Pinpoint the cell where the given text exists, returning its [X, Y] midpoint coordinate. 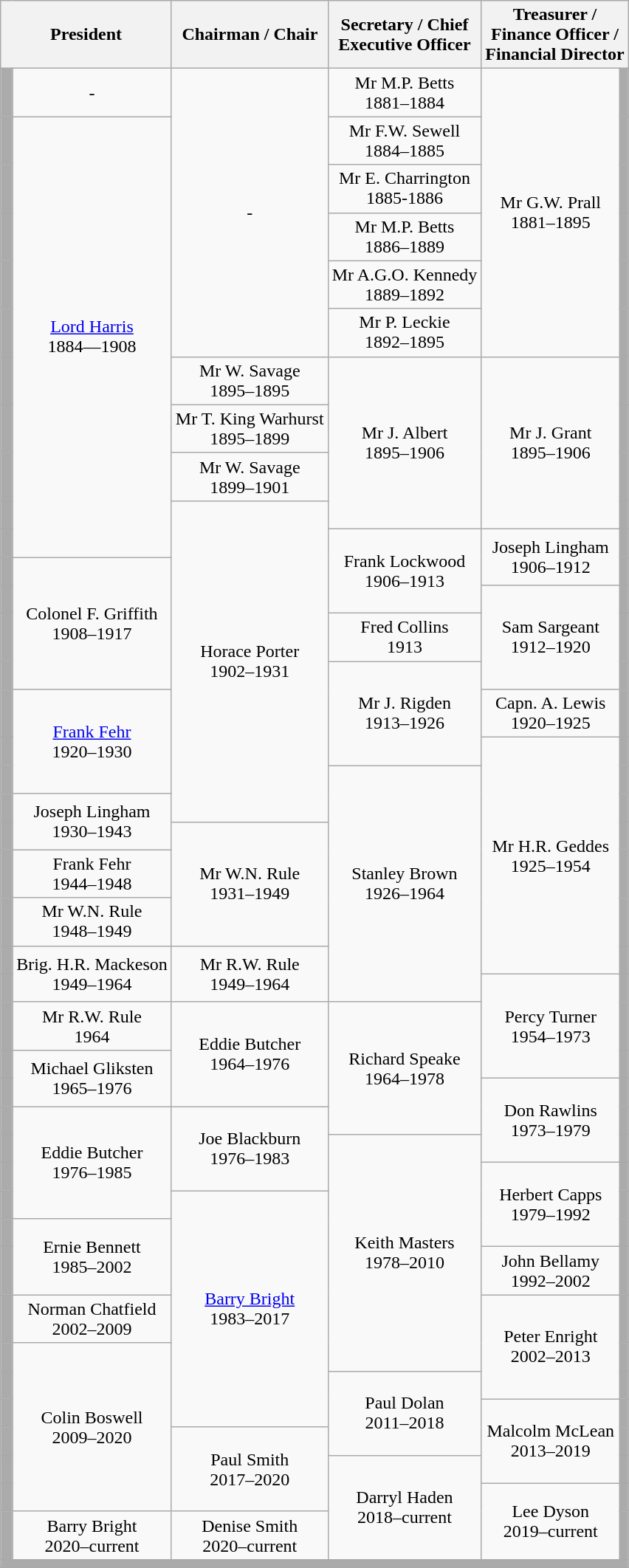
President [86, 35]
Mr M.P. Betts1881–1884 [405, 93]
Mr E. Charrington1885-1886 [405, 189]
Mr R.W. Rule1949–1964 [250, 974]
Lee Dyson2019–current [551, 1521]
Joseph Lingham1906–1912 [551, 557]
Eddie Butcher1964–1976 [250, 1054]
Don Rawlins1973–1979 [551, 1120]
Darryl Haden2018–current [405, 1507]
Malcolm McLean2013–2019 [551, 1441]
Barry Bright2020–current [92, 1536]
Joe Blackburn1976–1983 [250, 1148]
Lord Harris1884––1908 [92, 337]
Denise Smith2020–current [250, 1536]
Michael Gliksten1965–1976 [92, 1078]
Fred Collins1913 [405, 638]
Mr J. Albert1895–1906 [405, 443]
Colonel F. Griffith1908–1917 [92, 623]
Frank Lockwood1906–1913 [405, 571]
Mr G.W. Prall1881–1895 [551, 213]
Mr P. Leckie1892–1895 [405, 332]
Brig. H.R. Mackeson1949–1964 [92, 974]
Treasurer / Finance Officer /Financial Director [555, 35]
Mr R.W. Rule1964 [92, 1026]
Paul Dolan2011–2018 [405, 1413]
Mr H.R. Geddes1925–1954 [551, 856]
Frank Fehr1920–1930 [92, 741]
Secretary / ChiefExecutive Officer [405, 35]
Barry Bright1983–2017 [250, 1309]
Mr W. Savage1899–1901 [250, 477]
Horace Porter1902–1931 [250, 661]
Percy Turner1954–1973 [551, 1026]
Mr J. Grant1895–1906 [551, 443]
Peter Enright2002–2013 [551, 1347]
John Bellamy1992–2002 [551, 1271]
Eddie Butcher1976–1985 [92, 1162]
Capn. A. Lewis1920–1925 [551, 713]
Sam Sargeant1912–1920 [551, 638]
Mr A.G.O. Kennedy1889–1892 [405, 285]
Chairman / Chair [250, 35]
Colin Boswell2009–2020 [92, 1427]
Mr T. King Warhurst1895–1899 [250, 428]
Norman Chatfield2002–2009 [92, 1318]
Mr M.P. Betts1886–1889 [405, 236]
Joseph Lingham1930–1943 [92, 822]
Frank Fehr1944–1948 [92, 874]
Mr F.W. Sewell1884–1885 [405, 140]
Keith Masters1978–2010 [405, 1253]
Mr W.N. Rule1948–1949 [92, 921]
Stanley Brown1926–1964 [405, 884]
Mr W. Savage1895–1895 [250, 381]
Mr J. Rigden1913–1926 [405, 713]
Richard Speake1964–1978 [405, 1067]
Herbert Capps1979–1992 [551, 1205]
Mr W.N. Rule1931–1949 [250, 884]
Paul Smith2017–2020 [250, 1469]
Ernie Bennett1985–2002 [92, 1256]
